Capture the cell that displays the provided text and extract its (X, Y) central coordinate. 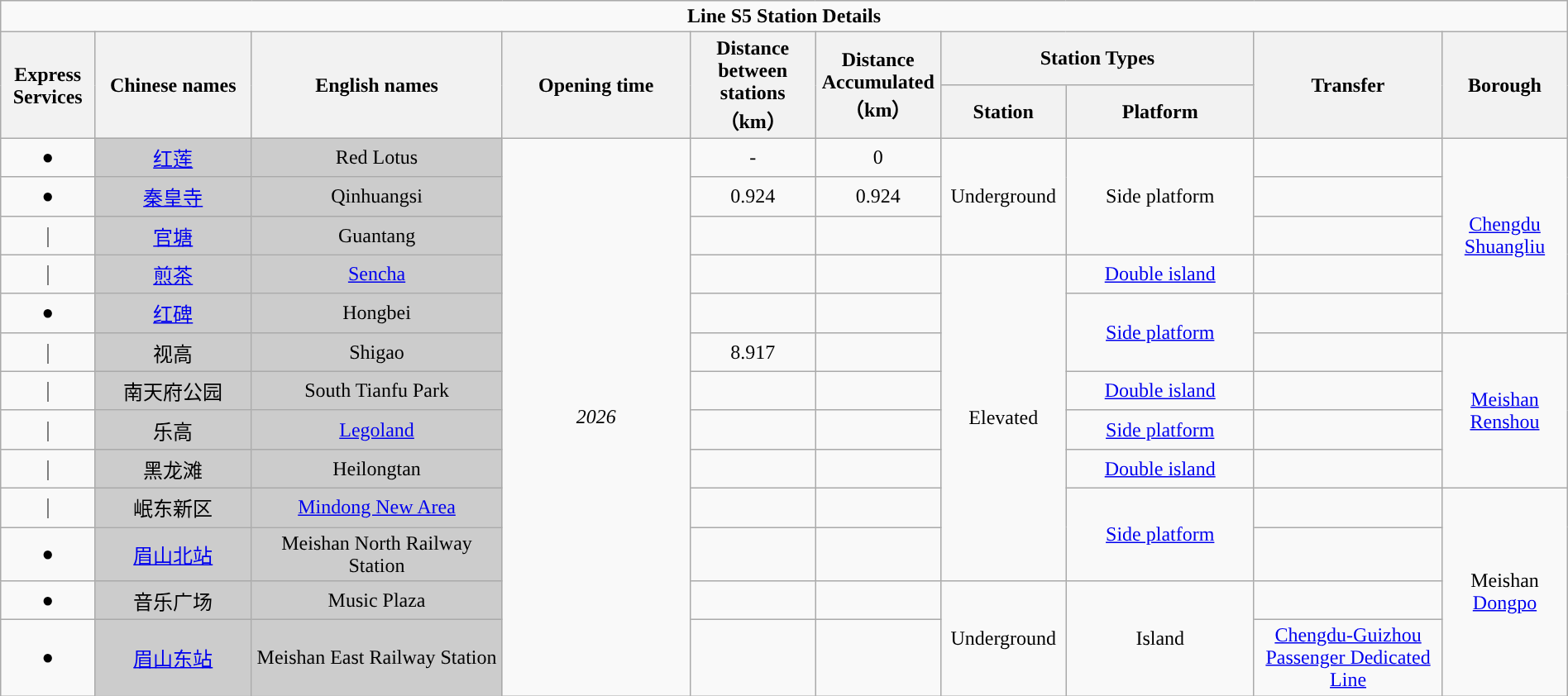
Distance Accumulated（km） (878, 85)
2026 (595, 417)
MeishanDongpo (1505, 592)
红莲 (174, 157)
South Tianfu Park (377, 390)
Station Types (1098, 59)
0 (878, 157)
Mindong New Area (377, 508)
秦皇寺 (174, 197)
Chinese names (174, 85)
ChengduShuangliu (1505, 235)
黑龙滩 (174, 468)
岷东新区 (174, 508)
Music Plaza (377, 600)
Meishan North Railway Station (377, 554)
南天府公园 (174, 390)
官塘 (174, 235)
Chengdu-Guizhou Passenger Dedicated Line (1348, 658)
English names (377, 85)
Meishan East Railway Station (377, 658)
Distance between stations（km） (753, 85)
- (753, 157)
眉山北站 (174, 554)
视高 (174, 352)
眉山东站 (174, 658)
Station (1004, 112)
Island (1159, 638)
Line S5 Station Details (784, 17)
Elevated (1004, 417)
Qinhuangsi (377, 197)
Red Lotus (377, 157)
红碑 (174, 312)
Heilongtan (377, 468)
音乐广场 (174, 600)
Opening time (595, 85)
Hongbei (377, 312)
乐高 (174, 430)
Platform (1159, 112)
MeishanRenshou (1505, 410)
Transfer (1348, 85)
Guantang (377, 235)
煎茶 (174, 274)
8.917 (753, 352)
Express Services (48, 85)
Legoland (377, 430)
Borough (1505, 85)
Sencha (377, 274)
Shigao (377, 352)
